Extract the [x, y] coordinate from the center of the cell holding the provided text.  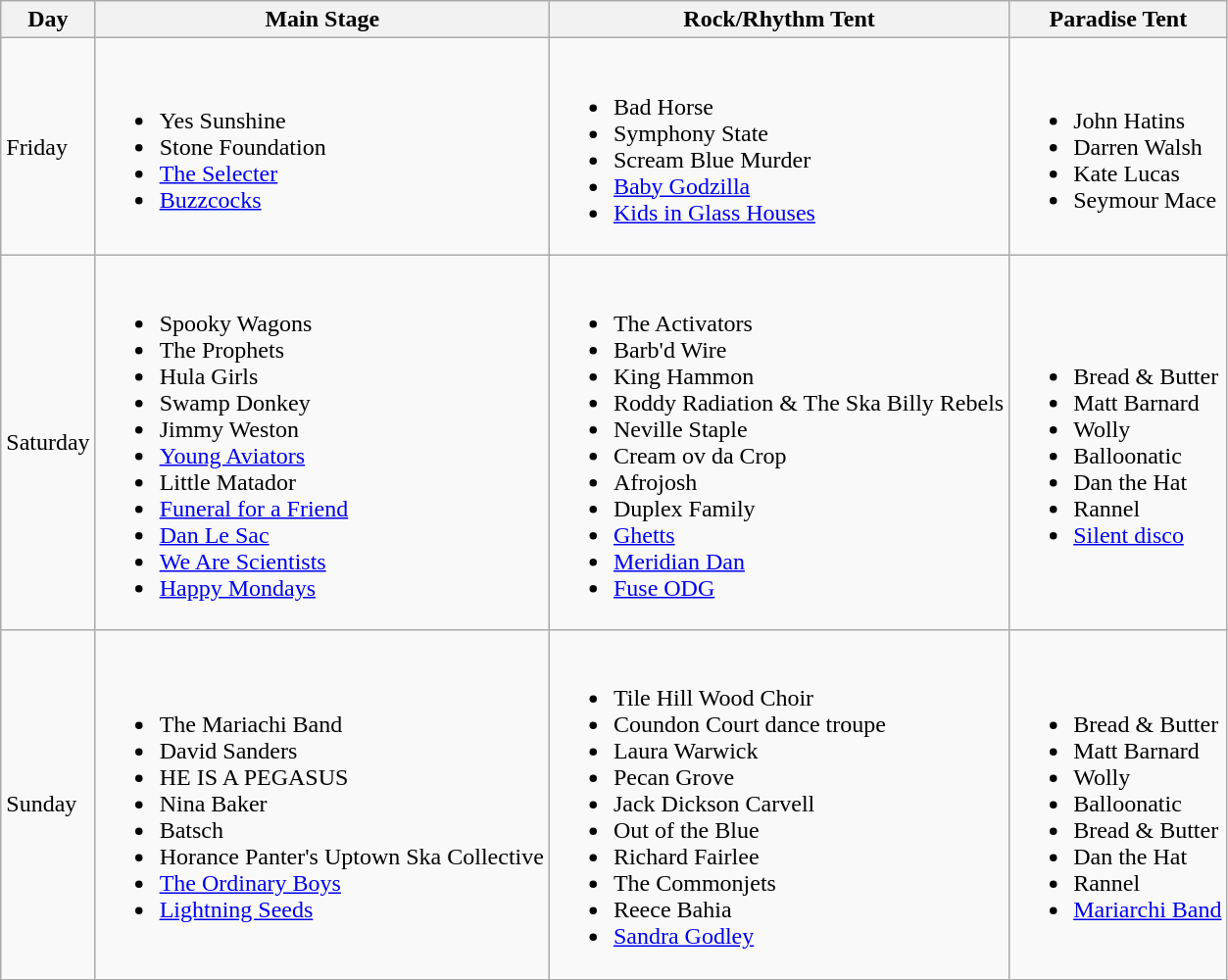
Rock/Rhythm Tent [778, 20]
Bread & ButterMatt BarnardWollyBalloonaticDan the HatRannelSilent disco [1118, 443]
Day [48, 20]
Saturday [48, 443]
Bread & ButterMatt BarnardWollyBalloonaticBread & ButterDan the HatRannelMariarchi Band [1118, 805]
Spooky WagonsThe ProphetsHula GirlsSwamp DonkeyJimmy WestonYoung AviatorsLittle MatadorFuneral for a FriendDan Le SacWe Are ScientistsHappy Mondays [321, 443]
Yes SunshineStone FoundationThe SelecterBuzzcocks [321, 147]
Main Stage [321, 20]
Bad HorseSymphony StateScream Blue MurderBaby GodzillaKids in Glass Houses [778, 147]
Friday [48, 147]
John HatinsDarren WalshKate LucasSeymour Mace [1118, 147]
Sunday [48, 805]
The Mariachi BandDavid SandersHE IS A PEGASUSNina BakerBatschHorance Panter's Uptown Ska CollectiveThe Ordinary BoysLightning Seeds [321, 805]
Paradise Tent [1118, 20]
